Detect which cell encompasses the target text, then output its (x, y) center coordinate. 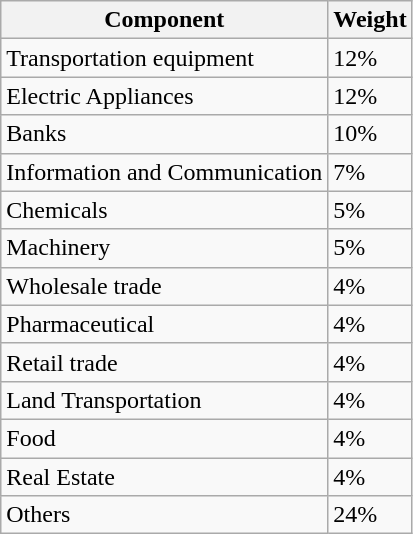
Pharmaceutical (164, 324)
Information and Communication (164, 172)
Real Estate (164, 477)
Chemicals (164, 210)
Electric Appliances (164, 96)
Food (164, 438)
7% (370, 172)
Retail trade (164, 362)
Component (164, 20)
Machinery (164, 248)
Wholesale trade (164, 286)
Transportation equipment (164, 58)
Land Transportation (164, 400)
Weight (370, 20)
Others (164, 515)
24% (370, 515)
Banks (164, 134)
10% (370, 134)
